Scan for the cell matching the given text and deliver its [X, Y] coordinate at center. 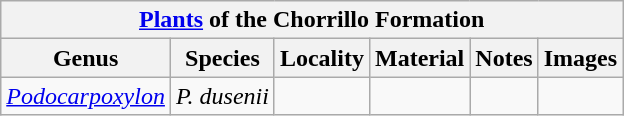
Material [419, 58]
Genus [86, 58]
Locality [322, 58]
P. dusenii [222, 96]
Plants of the Chorrillo Formation [312, 20]
Species [222, 58]
Podocarpoxylon [86, 96]
Images [580, 58]
Notes [504, 58]
